Capture the cell that displays the provided text and extract its (X, Y) central coordinate. 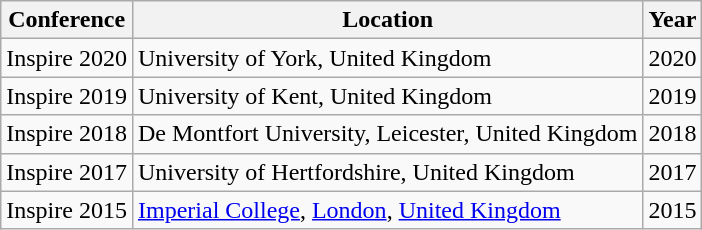
2019 (672, 96)
Inspire 2019 (67, 96)
Year (672, 20)
Imperial College, London, United Kingdom (387, 210)
Inspire 2017 (67, 172)
De Montfort University, Leicester, United Kingdom (387, 134)
University of York, United Kingdom (387, 58)
University of Kent, United Kingdom (387, 96)
Inspire 2015 (67, 210)
2015 (672, 210)
2020 (672, 58)
2017 (672, 172)
Inspire 2018 (67, 134)
2018 (672, 134)
University of Hertfordshire, United Kingdom (387, 172)
Location (387, 20)
Inspire 2020 (67, 58)
Conference (67, 20)
